Locate the cell with the specified text and output its [X, Y] center coordinate. 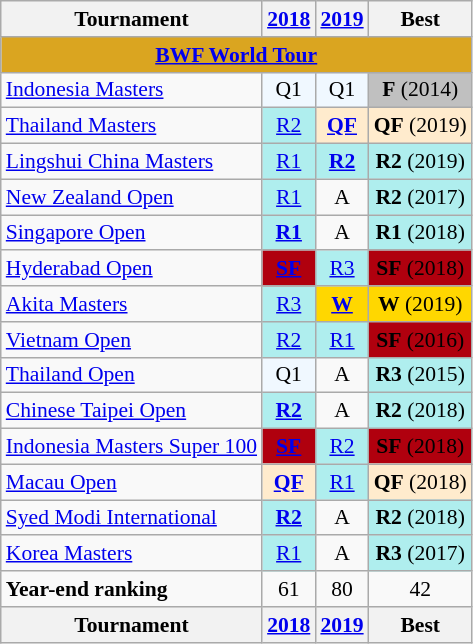
80 [342, 589]
R2 (2017) [420, 197]
Indonesia Masters Super 100 [132, 447]
Korea Masters [132, 554]
BWF World Tour [236, 55]
QF (2019) [420, 126]
R3 (2015) [420, 375]
R2 (2019) [420, 162]
SF (2016) [420, 340]
QF (2018) [420, 482]
Year-end ranking [132, 589]
Indonesia Masters [132, 90]
Thailand Masters [132, 126]
W [342, 304]
Macau Open [132, 482]
F (2014) [420, 90]
Singapore Open [132, 233]
R1 (2018) [420, 233]
Akita Masters [132, 304]
Hyderabad Open [132, 269]
Chinese Taipei Open [132, 411]
R3 (2017) [420, 554]
Vietnam Open [132, 340]
61 [288, 589]
New Zealand Open [132, 197]
42 [420, 589]
Syed Modi International [132, 518]
Lingshui China Masters [132, 162]
Thailand Open [132, 375]
W (2019) [420, 304]
